Find where the given text appears and provide that cell's center as [X, Y] coordinate. 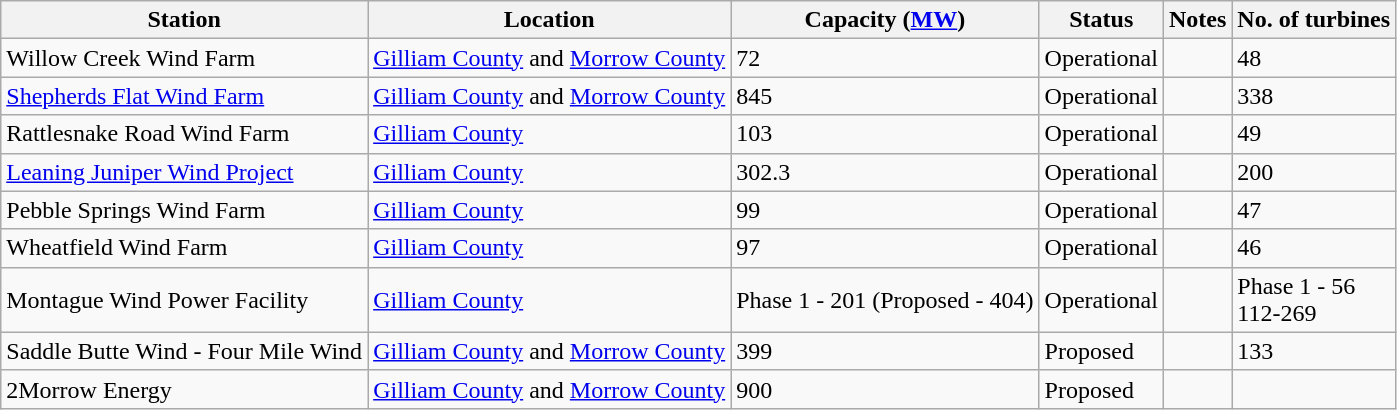
Pebble Springs Wind Farm [184, 210]
302.3 [885, 172]
Location [550, 20]
Rattlesnake Road Wind Farm [184, 134]
47 [1314, 210]
Saddle Butte Wind - Four Mile Wind [184, 351]
845 [885, 96]
399 [885, 351]
Willow Creek Wind Farm [184, 58]
Montague Wind Power Facility [184, 300]
900 [885, 389]
Notes [1197, 20]
97 [885, 248]
338 [1314, 96]
Status [1101, 20]
Shepherds Flat Wind Farm [184, 96]
Phase 1 - 201 (Proposed - 404) [885, 300]
99 [885, 210]
No. of turbines [1314, 20]
Station [184, 20]
Leaning Juniper Wind Project [184, 172]
Phase 1 - 56112-269 [1314, 300]
103 [885, 134]
72 [885, 58]
49 [1314, 134]
48 [1314, 58]
46 [1314, 248]
2Morrow Energy [184, 389]
133 [1314, 351]
Capacity (MW) [885, 20]
Wheatfield Wind Farm [184, 248]
200 [1314, 172]
